Detect which cell encompasses the target text, then output its (x, y) center coordinate. 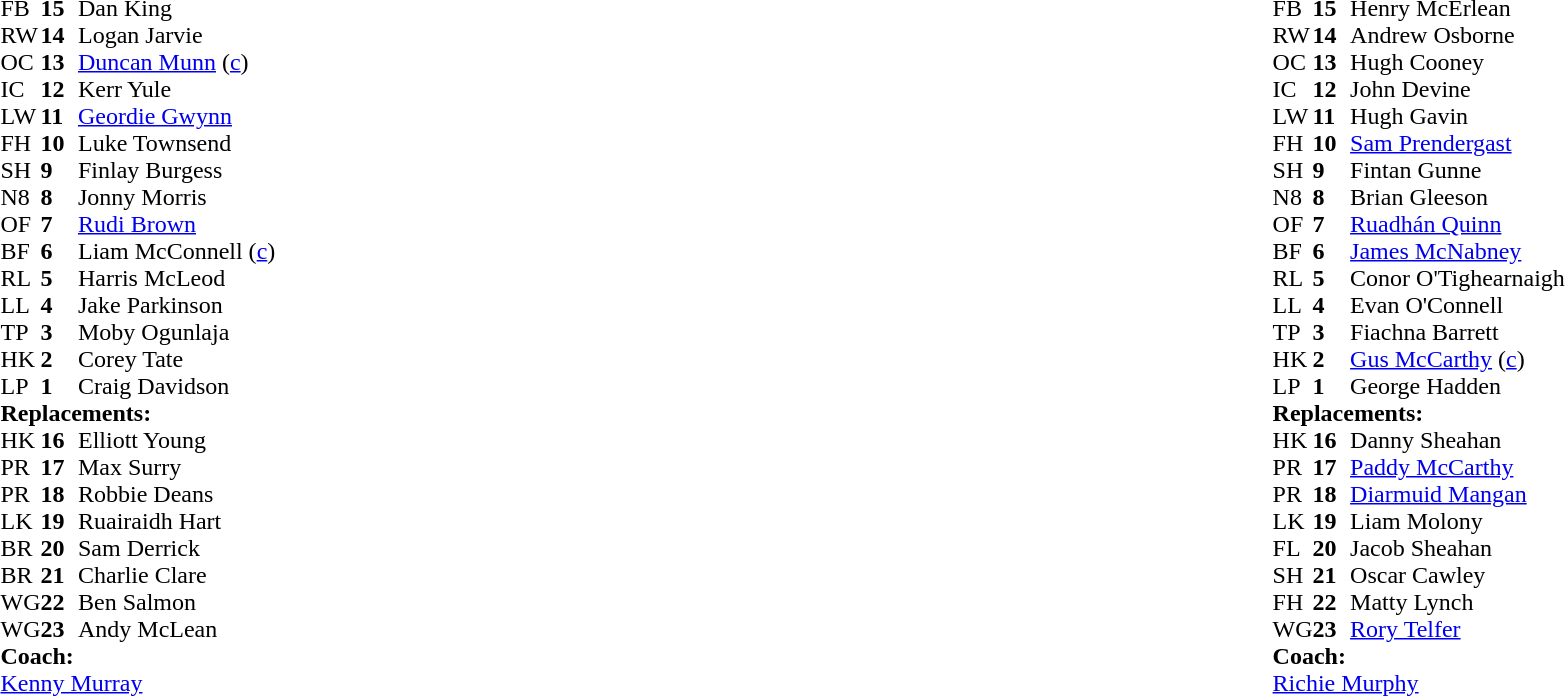
Paddy McCarthy (1458, 468)
Liam McConnell (c) (176, 252)
Charlie Clare (176, 576)
Logan Jarvie (176, 36)
Geordie Gwynn (176, 116)
Hugh Gavin (1458, 116)
Corey Tate (176, 360)
Brian Gleeson (1458, 198)
Fintan Gunne (1458, 170)
Kerr Yule (176, 90)
Hugh Cooney (1458, 62)
Matty Lynch (1458, 602)
Fiachna Barrett (1458, 332)
Elliott Young (176, 440)
Liam Molony (1458, 522)
John Devine (1458, 90)
Craig Davidson (176, 386)
Robbie Deans (176, 494)
Andrew Osborne (1458, 36)
Jake Parkinson (176, 306)
Duncan Munn (c) (176, 62)
Max Surry (176, 468)
Conor O'Tighearnaigh (1458, 278)
Diarmuid Mangan (1458, 494)
Finlay Burgess (176, 170)
Jacob Sheahan (1458, 548)
Oscar Cawley (1458, 576)
Ruadhán Quinn (1458, 224)
Danny Sheahan (1458, 440)
Moby Ogunlaja (176, 332)
Sam Prendergast (1458, 144)
Rory Telfer (1458, 630)
Gus McCarthy (c) (1458, 360)
Ruairaidh Hart (176, 522)
Evan O'Connell (1458, 306)
Jonny Morris (176, 198)
George Hadden (1458, 386)
Harris McLeod (176, 278)
Rudi Brown (176, 224)
Sam Derrick (176, 548)
Andy McLean (176, 630)
Ben Salmon (176, 602)
Luke Townsend (176, 144)
James McNabney (1458, 252)
FL (1293, 548)
